Find where the given text appears and provide that cell's center as [X, Y] coordinate. 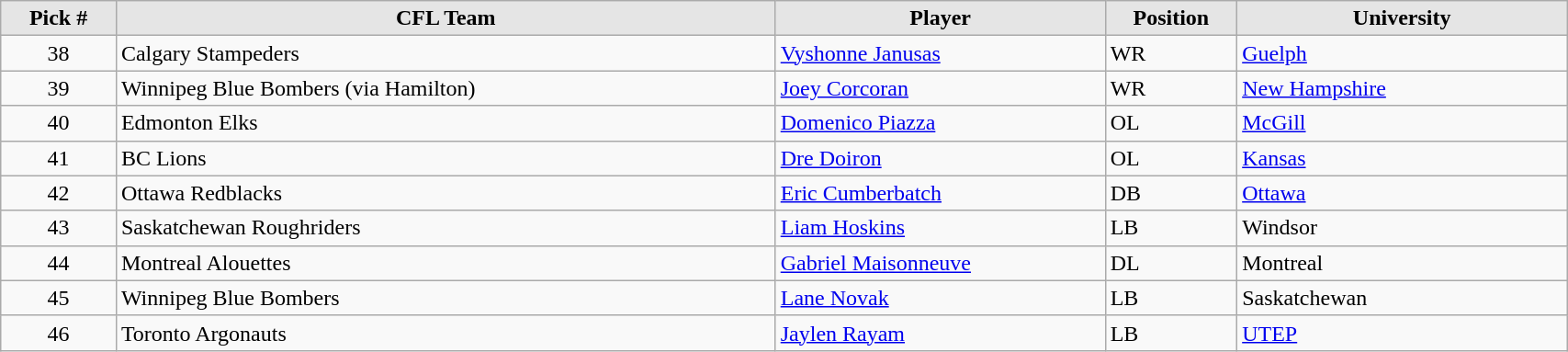
Pick # [59, 18]
McGill [1402, 123]
Saskatchewan [1402, 298]
DL [1171, 263]
University [1402, 18]
Joey Corcoran [941, 88]
Jaylen Rayam [941, 333]
46 [59, 333]
Ottawa Redblacks [446, 193]
Windsor [1402, 228]
Calgary Stampeders [446, 53]
Edmonton Elks [446, 123]
41 [59, 158]
Eric Cumberbatch [941, 193]
40 [59, 123]
Kansas [1402, 158]
42 [59, 193]
UTEP [1402, 333]
Dre Doiron [941, 158]
DB [1171, 193]
New Hampshire [1402, 88]
Lane Novak [941, 298]
Gabriel Maisonneuve [941, 263]
Position [1171, 18]
BC Lions [446, 158]
Montreal [1402, 263]
Montreal Alouettes [446, 263]
Vyshonne Janusas [941, 53]
Toronto Argonauts [446, 333]
43 [59, 228]
45 [59, 298]
44 [59, 263]
Liam Hoskins [941, 228]
39 [59, 88]
Saskatchewan Roughriders [446, 228]
38 [59, 53]
Player [941, 18]
Domenico Piazza [941, 123]
Winnipeg Blue Bombers [446, 298]
Guelph [1402, 53]
CFL Team [446, 18]
Winnipeg Blue Bombers (via Hamilton) [446, 88]
Ottawa [1402, 193]
